Output the (x, y) coordinate of the center of the cell containing the given text.  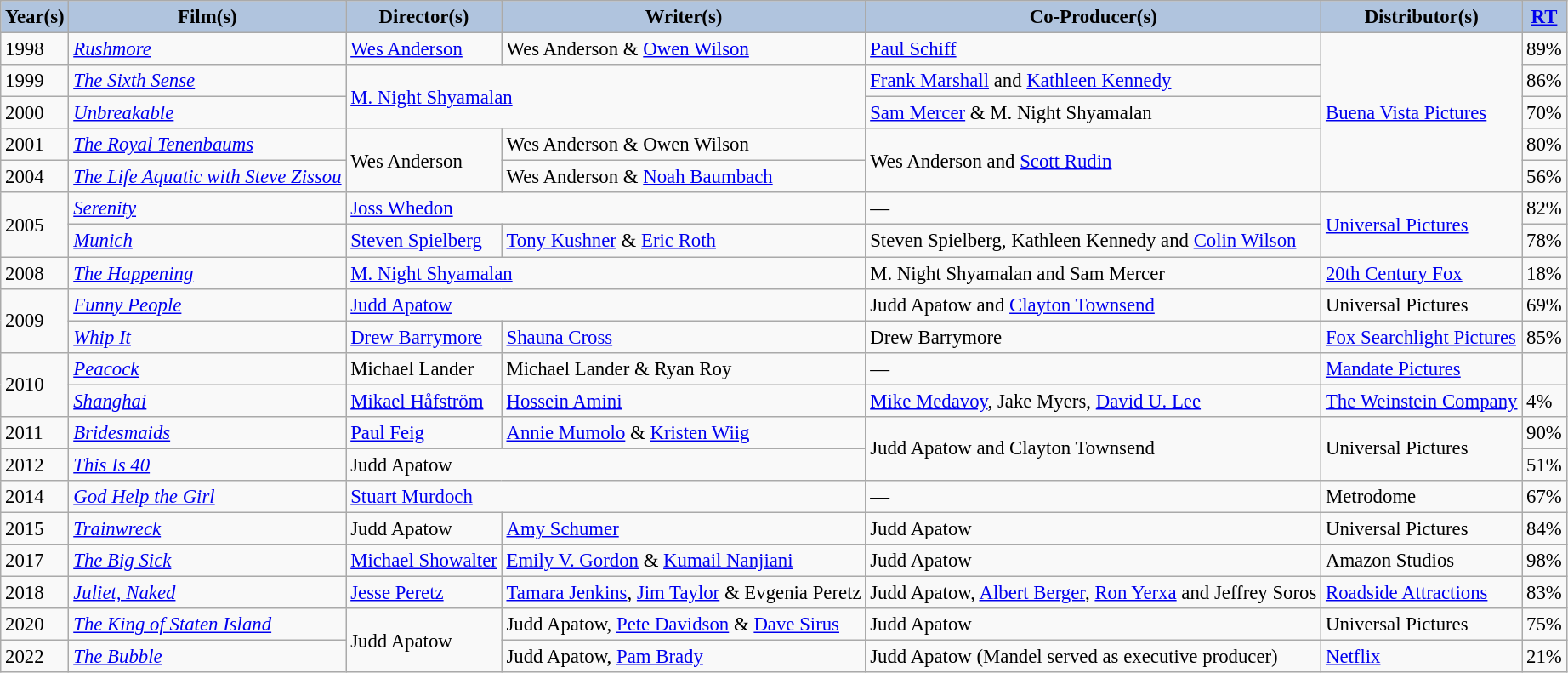
Mandate Pictures (1422, 368)
The King of Staten Island (207, 625)
82% (1544, 208)
Trainwreck (207, 528)
Annie Mumolo & Kristen Wiig (684, 433)
4% (1544, 401)
Roadside Attractions (1422, 593)
Michael Lander & Ryan Roy (684, 368)
2010 (35, 385)
80% (1544, 145)
Whip It (207, 337)
Emily V. Gordon & Kumail Nanjiani (684, 561)
83% (1544, 593)
Jesse Peretz (423, 593)
Rushmore (207, 49)
70% (1544, 113)
18% (1544, 273)
The Royal Tenenbaums (207, 145)
85% (1544, 337)
51% (1544, 465)
2014 (35, 497)
2022 (35, 657)
Funny People (207, 305)
Shauna Cross (684, 337)
RT (1544, 17)
Paul Feig (423, 433)
Year(s) (35, 17)
Netflix (1422, 657)
The Weinstein Company (1422, 401)
2015 (35, 528)
Sam Mercer & M. Night Shyamalan (1094, 113)
Tamara Jenkins, Jim Taylor & Evgenia Peretz (684, 593)
2008 (35, 273)
The Bubble (207, 657)
Co-Producer(s) (1094, 17)
2009 (35, 320)
Serenity (207, 208)
Michael Lander (423, 368)
98% (1544, 561)
Fox Searchlight Pictures (1422, 337)
Film(s) (207, 17)
Distributor(s) (1422, 17)
Joss Whedon (605, 208)
Wes Anderson and Scott Rudin (1094, 160)
2017 (35, 561)
69% (1544, 305)
The Big Sick (207, 561)
Juliet, Naked (207, 593)
Steven Spielberg (423, 241)
Frank Marshall and Kathleen Kennedy (1094, 81)
Judd Apatow, Albert Berger, Ron Yerxa and Jeffrey Soros (1094, 593)
Judd Apatow, Pam Brady (684, 657)
90% (1544, 433)
1998 (35, 49)
Mikael Håfström (423, 401)
Wes Anderson & Noah Baumbach (684, 177)
2004 (35, 177)
89% (1544, 49)
Shanghai (207, 401)
84% (1544, 528)
Writer(s) (684, 17)
Tony Kushner & Eric Roth (684, 241)
56% (1544, 177)
God Help the Girl (207, 497)
M. Night Shyamalan and Sam Mercer (1094, 273)
Metrodome (1422, 497)
The Sixth Sense (207, 81)
1999 (35, 81)
86% (1544, 81)
Mike Medavoy, Jake Myers, David U. Lee (1094, 401)
Judd Apatow, Pete Davidson & Dave Sirus (684, 625)
Director(s) (423, 17)
2005 (35, 225)
2012 (35, 465)
20th Century Fox (1422, 273)
Judd Apatow (Mandel served as executive producer) (1094, 657)
Hossein Amini (684, 401)
2020 (35, 625)
78% (1544, 241)
67% (1544, 497)
2018 (35, 593)
Michael Showalter (423, 561)
Stuart Murdoch (605, 497)
2011 (35, 433)
Munich (207, 241)
The Happening (207, 273)
Paul Schiff (1094, 49)
Peacock (207, 368)
Unbreakable (207, 113)
Steven Spielberg, Kathleen Kennedy and Colin Wilson (1094, 241)
Amy Schumer (684, 528)
Buena Vista Pictures (1422, 113)
2001 (35, 145)
Amazon Studios (1422, 561)
2000 (35, 113)
This Is 40 (207, 465)
21% (1544, 657)
75% (1544, 625)
Bridesmaids (207, 433)
The Life Aquatic with Steve Zissou (207, 177)
